Extract the (x, y) coordinate from the center of the cell holding the provided text.  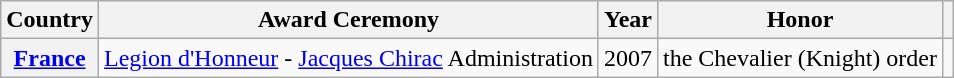
France (50, 58)
2007 (628, 58)
Award Ceremony (348, 20)
Country (50, 20)
Legion d'Honneur - Jacques Chirac Administration (348, 58)
Honor (800, 20)
Year (628, 20)
the Chevalier (Knight) order (800, 58)
